Return (x, y) of the center of cell containing provided text 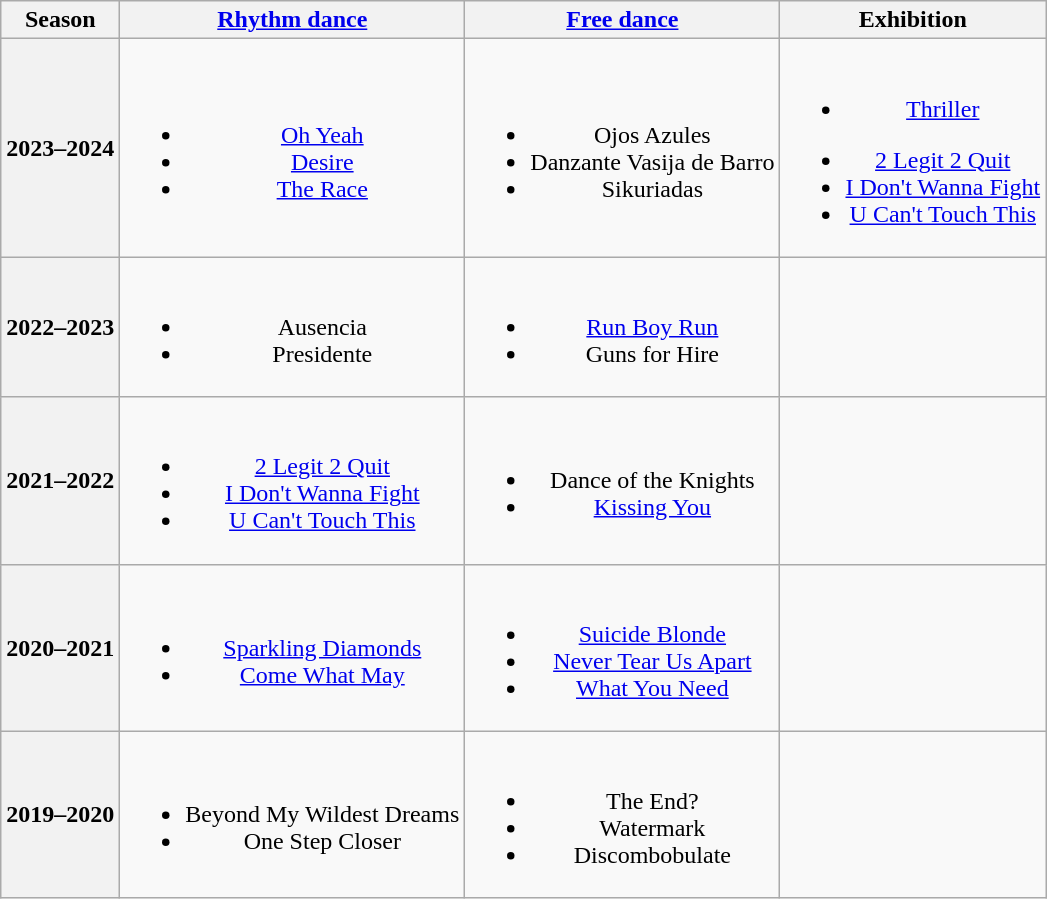
Suicide BlondeNever Tear Us ApartWhat You Need (622, 648)
Rhythm dance (292, 20)
Run Boy RunGuns for Hire (622, 327)
Beyond My Wildest DreamsOne Step Closer (292, 814)
2019–2020 (60, 814)
Season (60, 20)
2023–2024 (60, 148)
2 Legit 2 Quit I Don't Wanna Fight U Can't Touch This (292, 480)
2022–2023 (60, 327)
2021–2022 (60, 480)
Sparkling Diamonds Come What May (292, 648)
AusenciaPresidente (292, 327)
Free dance (622, 20)
Dance of the Knights Kissing You (622, 480)
Thriller 2 Legit 2 Quit I Don't Wanna Fight U Can't Touch This (913, 148)
Ojos Azules Danzante Vasija de Barro Sikuriadas (622, 148)
The End? Watermark Discombobulate (622, 814)
Oh YeahDesireThe Race (292, 148)
2020–2021 (60, 648)
Exhibition (913, 20)
